Provide the (x, y) coordinate of the cell's center where the given text is located.  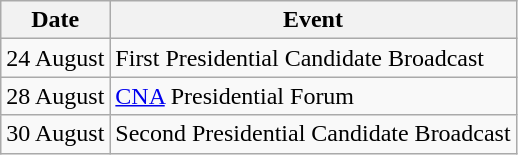
24 August (56, 58)
28 August (56, 96)
CNA Presidential Forum (313, 96)
Second Presidential Candidate Broadcast (313, 134)
Event (313, 20)
30 August (56, 134)
First Presidential Candidate Broadcast (313, 58)
Date (56, 20)
